Return the [X, Y] coordinate for the center point of the cell that contains the specified text.  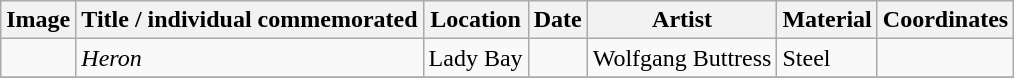
Heron [250, 58]
Location [476, 20]
Date [558, 20]
Image [38, 20]
Coordinates [945, 20]
Material [827, 20]
Title / individual commemorated [250, 20]
Artist [682, 20]
Steel [827, 58]
Lady Bay [476, 58]
Wolfgang Buttress [682, 58]
